From the cell containing the given text, extract its center point as (X, Y) coordinate. 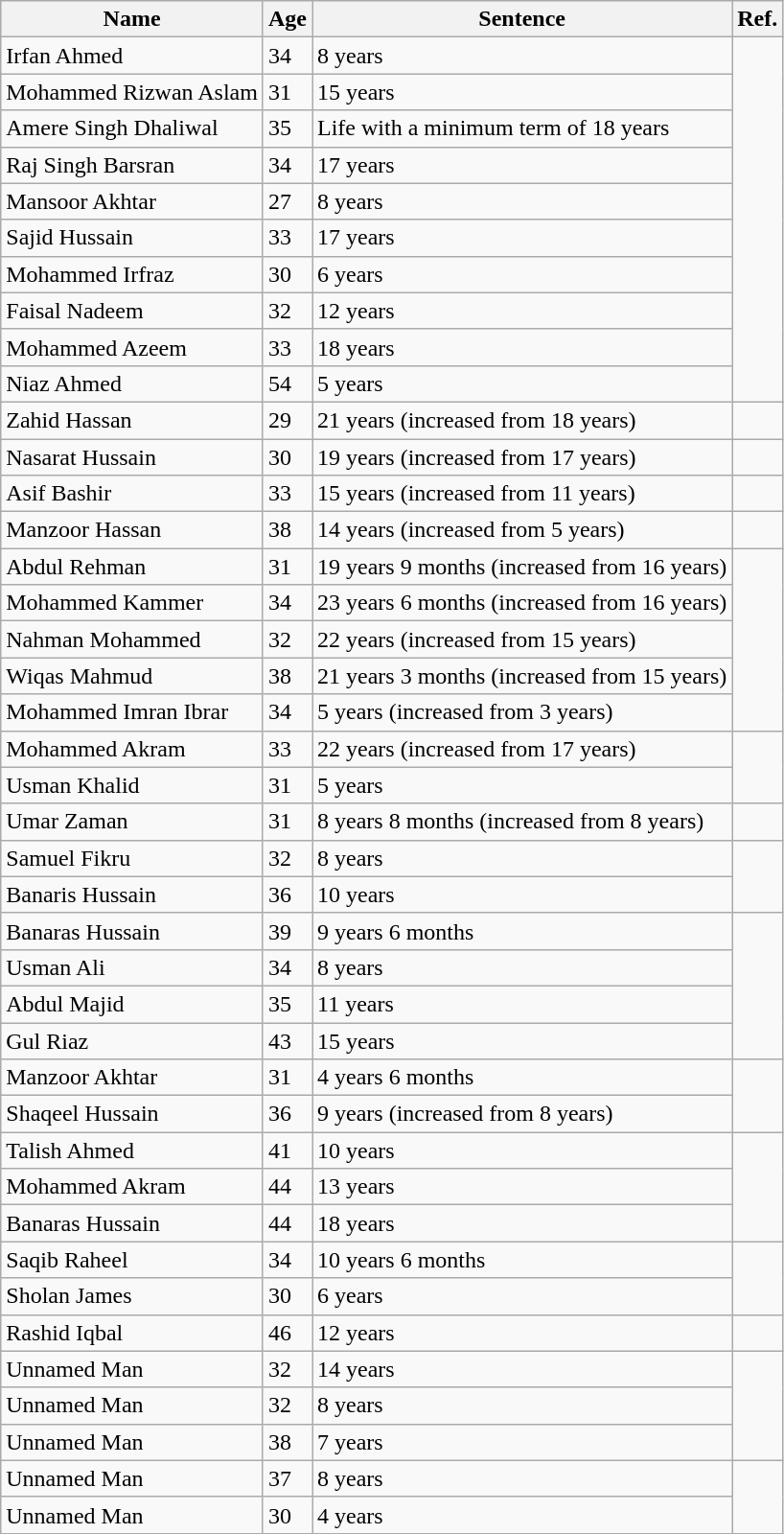
Usman Ali (132, 967)
Age (288, 19)
9 years (increased from 8 years) (522, 1114)
Irfan Ahmed (132, 56)
4 years (522, 1515)
Talish Ahmed (132, 1150)
Manzoor Hassan (132, 530)
11 years (522, 1004)
5 years (increased from 3 years) (522, 712)
Umar Zaman (132, 822)
8 years 8 months (increased from 8 years) (522, 822)
19 years (increased from 17 years) (522, 457)
21 years (increased from 18 years) (522, 420)
Gul Riaz (132, 1040)
4 years 6 months (522, 1078)
10 years 6 months (522, 1260)
Shaqeel Hussain (132, 1114)
9 years 6 months (522, 931)
Ref. (757, 19)
Raj Singh Barsran (132, 165)
29 (288, 420)
13 years (522, 1187)
Mohammed Kammer (132, 603)
46 (288, 1333)
Mohammed Rizwan Aslam (132, 92)
23 years 6 months (increased from 16 years) (522, 603)
Niaz Ahmed (132, 383)
Life with a minimum term of 18 years (522, 128)
Abdul Rehman (132, 567)
Nahman Mohammed (132, 639)
37 (288, 1478)
39 (288, 931)
Amere Singh Dhaliwal (132, 128)
22 years (increased from 15 years) (522, 639)
Saqib Raheel (132, 1260)
Sholan James (132, 1296)
15 years (increased from 11 years) (522, 494)
Zahid Hassan (132, 420)
Banaris Hussain (132, 895)
7 years (522, 1442)
27 (288, 201)
Faisal Nadeem (132, 311)
Mohammed Irfraz (132, 274)
Mansoor Akhtar (132, 201)
54 (288, 383)
Mohammed Azeem (132, 347)
14 years (increased from 5 years) (522, 530)
Nasarat Hussain (132, 457)
Sajid Hussain (132, 238)
Mohammed Imran Ibrar (132, 712)
Name (132, 19)
Manzoor Akhtar (132, 1078)
19 years 9 months (increased from 16 years) (522, 567)
Sentence (522, 19)
Rashid Iqbal (132, 1333)
Samuel Fikru (132, 858)
43 (288, 1040)
Wiqas Mahmud (132, 676)
Asif Bashir (132, 494)
Abdul Majid (132, 1004)
22 years (increased from 17 years) (522, 749)
Usman Khalid (132, 785)
14 years (522, 1369)
41 (288, 1150)
21 years 3 months (increased from 15 years) (522, 676)
